Determine the [x, y] coordinate at the center of the cell enclosing the given text.  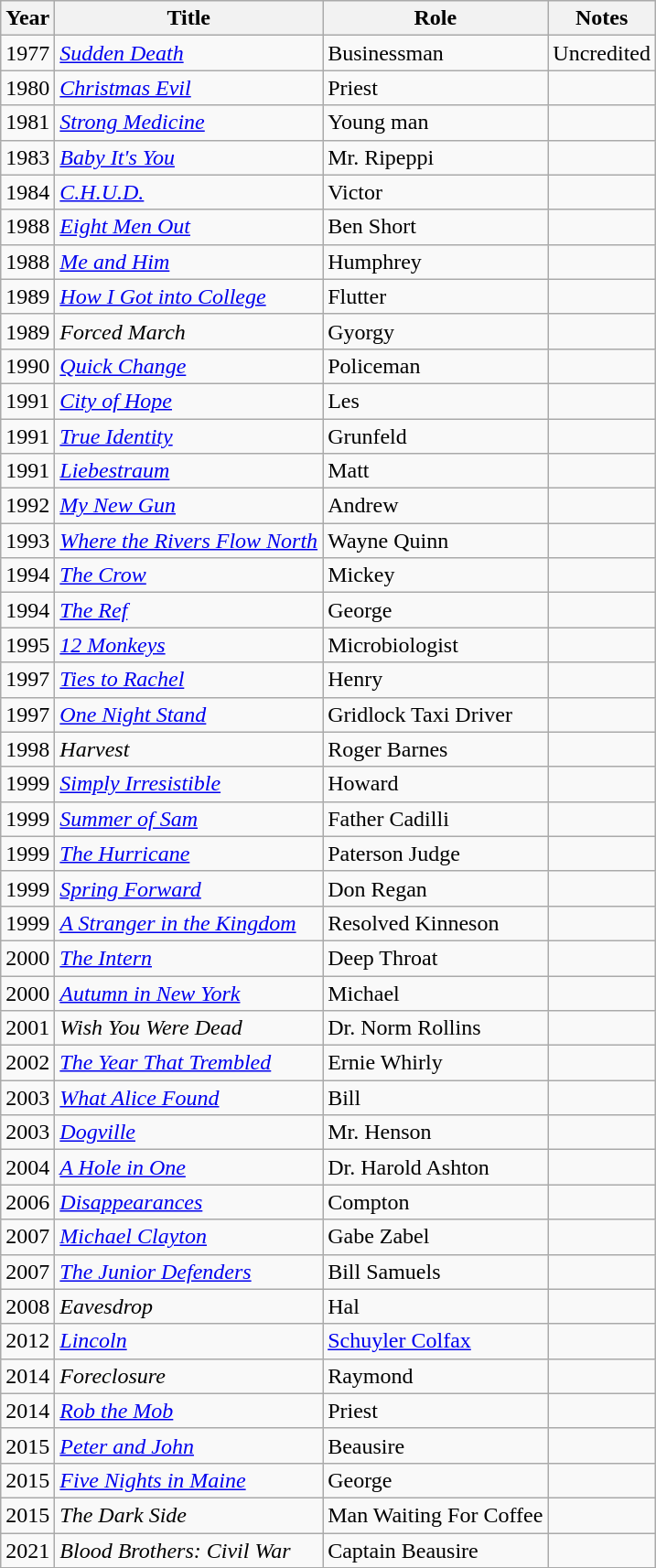
Don Regan [436, 888]
City of Hope [188, 401]
Beausire [436, 1445]
1981 [27, 123]
2004 [27, 1167]
2006 [27, 1202]
Mickey [436, 575]
The Ref [188, 610]
Young man [436, 123]
Wayne Quinn [436, 541]
One Night Stand [188, 714]
Mr. Ripeppi [436, 157]
2021 [27, 1551]
Gyorgy [436, 331]
Baby It's You [188, 157]
C.H.U.D. [188, 192]
Paterson Judge [436, 854]
Autumn in New York [188, 993]
Gridlock Taxi Driver [436, 714]
2002 [27, 1063]
Title [188, 18]
Bill [436, 1098]
Schuyler Colfax [436, 1341]
Andrew [436, 506]
Where the Rivers Flow North [188, 541]
A Hole in One [188, 1167]
Victor [436, 192]
Liebestraum [188, 471]
1983 [27, 157]
Ties to Rachel [188, 680]
Resolved Kinneson [436, 923]
Sudden Death [188, 53]
Strong Medicine [188, 123]
Lincoln [188, 1341]
The Crow [188, 575]
2001 [27, 1028]
Gabe Zabel [436, 1237]
Christmas Evil [188, 88]
Role [436, 18]
Dr. Harold Ashton [436, 1167]
Humphrey [436, 262]
The Hurricane [188, 854]
2008 [27, 1306]
Five Nights in Maine [188, 1480]
Year [27, 18]
What Alice Found [188, 1098]
Dogville [188, 1133]
Raymond [436, 1376]
The Intern [188, 958]
1990 [27, 366]
Wish You Were Dead [188, 1028]
A Stranger in the Kingdom [188, 923]
Summer of Sam [188, 819]
Disappearances [188, 1202]
Foreclosure [188, 1376]
Man Waiting For Coffee [436, 1515]
Compton [436, 1202]
Spring Forward [188, 888]
Ernie Whirly [436, 1063]
Howard [436, 784]
True Identity [188, 436]
Uncredited [602, 53]
Rob the Mob [188, 1411]
Deep Throat [436, 958]
Harvest [188, 749]
1995 [27, 645]
How I Got into College [188, 296]
Me and Him [188, 262]
1998 [27, 749]
Flutter [436, 296]
1977 [27, 53]
Businessman [436, 53]
Eavesdrop [188, 1306]
My New Gun [188, 506]
Eight Men Out [188, 227]
Forced March [188, 331]
1993 [27, 541]
Blood Brothers: Civil War [188, 1551]
Michael Clayton [188, 1237]
The Junior Defenders [188, 1272]
Henry [436, 680]
The Dark Side [188, 1515]
Matt [436, 471]
Hal [436, 1306]
12 Monkeys [188, 645]
Peter and John [188, 1445]
Roger Barnes [436, 749]
1992 [27, 506]
Michael [436, 993]
Les [436, 401]
Father Cadilli [436, 819]
Policeman [436, 366]
Microbiologist [436, 645]
Captain Beausire [436, 1551]
1984 [27, 192]
1980 [27, 88]
The Year That Trembled [188, 1063]
Mr. Henson [436, 1133]
2012 [27, 1341]
Ben Short [436, 227]
Grunfeld [436, 436]
Quick Change [188, 366]
Simply Irresistible [188, 784]
Dr. Norm Rollins [436, 1028]
Notes [602, 18]
Bill Samuels [436, 1272]
